Find where the given text appears and provide that cell's center as [X, Y] coordinate. 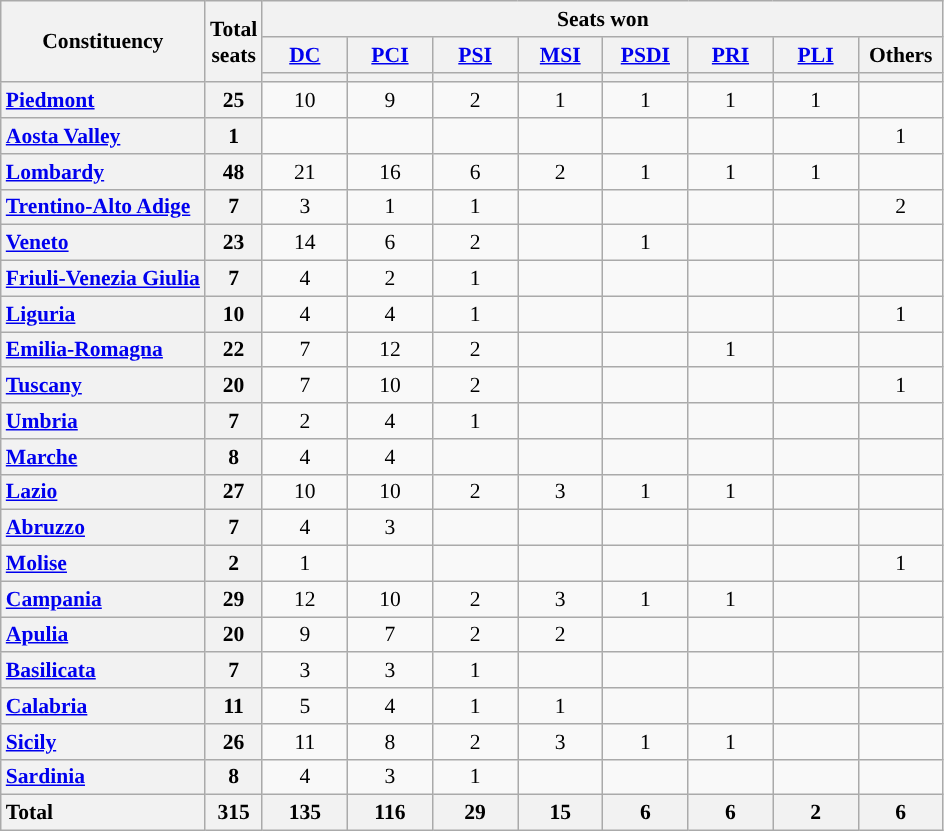
5 [304, 706]
Veneto [103, 243]
135 [304, 813]
Sardinia [103, 777]
Others [900, 55]
16 [390, 172]
Sicily [103, 742]
PLI [816, 55]
DC [304, 55]
15 [560, 813]
Aosta Valley [103, 136]
Friuli-Venezia Giulia [103, 279]
PSI [476, 55]
Total [103, 813]
MSI [560, 55]
27 [234, 492]
Piedmont [103, 101]
14 [304, 243]
Marche [103, 457]
Molise [103, 564]
Campania [103, 599]
116 [390, 813]
Apulia [103, 635]
26 [234, 742]
Trentino-Alto Adige [103, 207]
Emilia-Romagna [103, 350]
21 [304, 172]
Tuscany [103, 386]
Constituency [103, 42]
23 [234, 243]
PSDI [646, 55]
PCI [390, 55]
Calabria [103, 706]
Lombardy [103, 172]
25 [234, 101]
Basilicata [103, 671]
Abruzzo [103, 528]
Umbria [103, 421]
Liguria [103, 314]
Lazio [103, 492]
48 [234, 172]
Seats won [602, 19]
315 [234, 813]
Totalseats [234, 42]
22 [234, 350]
PRI [730, 55]
